Locate the cell with the specified text and output its (X, Y) center coordinate. 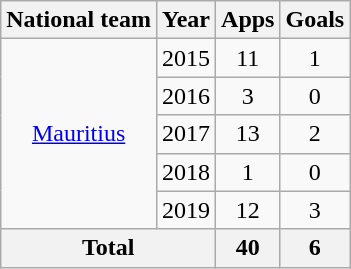
Apps (248, 20)
National team (79, 20)
2017 (186, 134)
6 (315, 248)
2 (315, 134)
Year (186, 20)
Total (108, 248)
40 (248, 248)
2018 (186, 172)
11 (248, 58)
12 (248, 210)
2015 (186, 58)
2019 (186, 210)
2016 (186, 96)
Mauritius (79, 134)
13 (248, 134)
Goals (315, 20)
